Determine the (X, Y) coordinate at the center of the cell enclosing the given text.  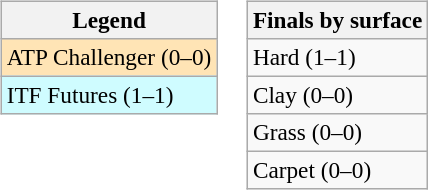
Carpet (0–0) (337, 171)
Legend (108, 20)
Grass (0–0) (337, 133)
ATP Challenger (0–0) (108, 57)
Clay (0–0) (337, 95)
ITF Futures (1–1) (108, 95)
Finals by surface (337, 20)
Hard (1–1) (337, 57)
